Provide the [X, Y] coordinate of the cell's center where the given text is located.  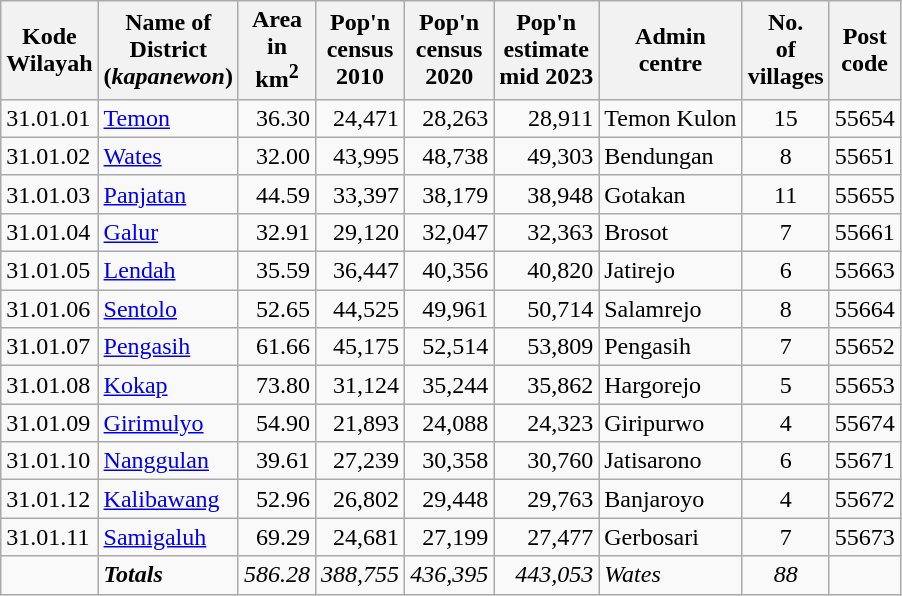
Admincentre [670, 50]
49,303 [546, 156]
24,088 [450, 423]
Postcode [864, 50]
31.01.11 [50, 537]
24,681 [360, 537]
24,323 [546, 423]
29,763 [546, 499]
Temon [168, 118]
31.01.01 [50, 118]
32,047 [450, 232]
55653 [864, 385]
586.28 [276, 575]
50,714 [546, 309]
39.61 [276, 461]
27,477 [546, 537]
Pop'ncensus2020 [450, 50]
31.01.03 [50, 194]
55672 [864, 499]
55661 [864, 232]
388,755 [360, 575]
31,124 [360, 385]
36,447 [360, 271]
40,356 [450, 271]
30,358 [450, 461]
55655 [864, 194]
33,397 [360, 194]
28,911 [546, 118]
52.65 [276, 309]
Pop'nestimatemid 2023 [546, 50]
40,820 [546, 271]
55663 [864, 271]
Girimulyo [168, 423]
54.90 [276, 423]
Gerbosari [670, 537]
69.29 [276, 537]
Bendungan [670, 156]
31.01.06 [50, 309]
44,525 [360, 309]
Kokap [168, 385]
28,263 [450, 118]
35,244 [450, 385]
31.01.09 [50, 423]
11 [786, 194]
45,175 [360, 347]
Area inkm2 [276, 50]
Banjaroyo [670, 499]
35.59 [276, 271]
31.01.05 [50, 271]
No.ofvillages [786, 50]
Nanggulan [168, 461]
55652 [864, 347]
31.01.02 [50, 156]
55674 [864, 423]
15 [786, 118]
32,363 [546, 232]
436,395 [450, 575]
49,961 [450, 309]
Kalibawang [168, 499]
27,199 [450, 537]
Galur [168, 232]
Brosot [670, 232]
55673 [864, 537]
5 [786, 385]
Name ofDistrict(kapanewon) [168, 50]
31.01.12 [50, 499]
Panjatan [168, 194]
24,471 [360, 118]
21,893 [360, 423]
Sentolo [168, 309]
Jatirejo [670, 271]
55671 [864, 461]
27,239 [360, 461]
61.66 [276, 347]
88 [786, 575]
32.91 [276, 232]
31.01.04 [50, 232]
52.96 [276, 499]
35,862 [546, 385]
Lendah [168, 271]
Kode Wilayah [50, 50]
52,514 [450, 347]
53,809 [546, 347]
Temon Kulon [670, 118]
55651 [864, 156]
26,802 [360, 499]
Samigaluh [168, 537]
36.30 [276, 118]
Jatisarono [670, 461]
Giripurwo [670, 423]
48,738 [450, 156]
31.01.10 [50, 461]
29,120 [360, 232]
44.59 [276, 194]
31.01.08 [50, 385]
38,948 [546, 194]
29,448 [450, 499]
443,053 [546, 575]
Gotakan [670, 194]
Hargorejo [670, 385]
55654 [864, 118]
Pop'ncensus2010 [360, 50]
31.01.07 [50, 347]
Totals [168, 575]
Salamrejo [670, 309]
55664 [864, 309]
38,179 [450, 194]
43,995 [360, 156]
73.80 [276, 385]
30,760 [546, 461]
32.00 [276, 156]
